For the text-containing cell, return its midpoint in (X, Y) coordinate format. 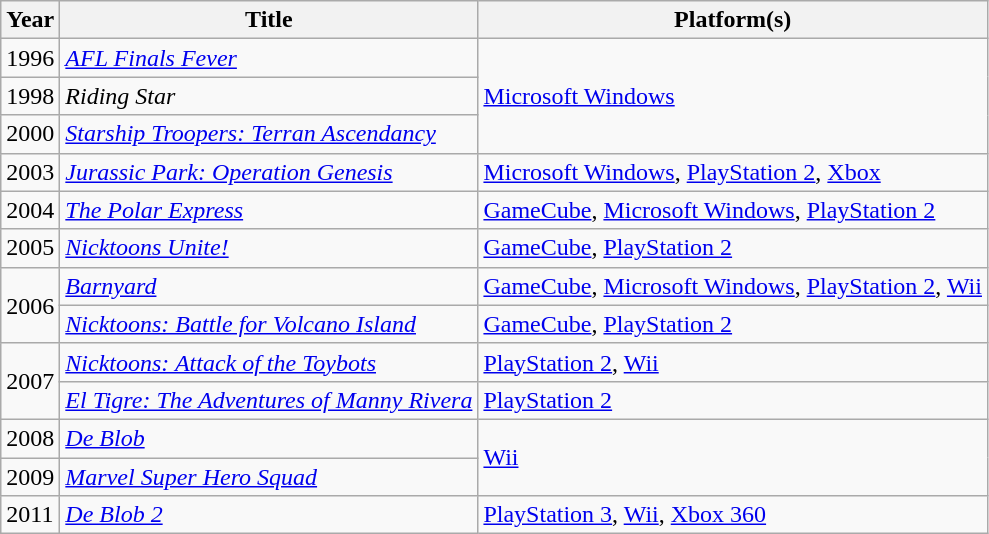
1996 (30, 58)
GameCube, Microsoft Windows, PlayStation 2, Wii (733, 286)
Jurassic Park: Operation Genesis (269, 172)
2006 (30, 305)
Barnyard (269, 286)
Nicktoons: Battle for Volcano Island (269, 324)
2008 (30, 438)
2005 (30, 248)
Nicktoons: Attack of the Toybots (269, 362)
El Tigre: The Adventures of Manny Rivera (269, 400)
2004 (30, 210)
PlayStation 2, Wii (733, 362)
AFL Finals Fever (269, 58)
De Blob (269, 438)
Year (30, 20)
Starship Troopers: Terran Ascendancy (269, 134)
Title (269, 20)
Microsoft Windows, PlayStation 2, Xbox (733, 172)
2009 (30, 477)
PlayStation 2 (733, 400)
Nicktoons Unite! (269, 248)
The Polar Express (269, 210)
2003 (30, 172)
Marvel Super Hero Squad (269, 477)
De Blob 2 (269, 515)
Riding Star (269, 96)
PlayStation 3, Wii, Xbox 360 (733, 515)
2000 (30, 134)
Platform(s) (733, 20)
Microsoft Windows (733, 96)
GameCube, Microsoft Windows, PlayStation 2 (733, 210)
2011 (30, 515)
2007 (30, 381)
Wii (733, 457)
1998 (30, 96)
